Locate the cell with the specified text and output its [x, y] center coordinate. 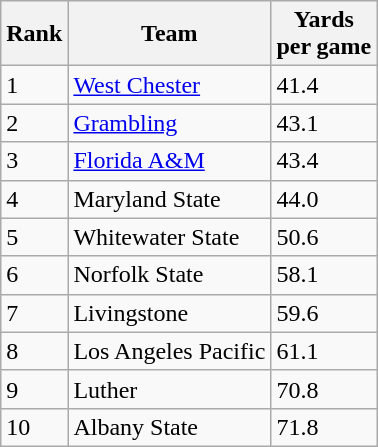
Albany State [170, 427]
Yardsper game [324, 34]
44.0 [324, 199]
70.8 [324, 389]
Team [170, 34]
10 [34, 427]
7 [34, 313]
Norfolk State [170, 275]
Grambling [170, 123]
Rank [34, 34]
West Chester [170, 85]
3 [34, 161]
50.6 [324, 237]
61.1 [324, 351]
Livingstone [170, 313]
Whitewater State [170, 237]
41.4 [324, 85]
2 [34, 123]
71.8 [324, 427]
43.4 [324, 161]
58.1 [324, 275]
Los Angeles Pacific [170, 351]
1 [34, 85]
5 [34, 237]
43.1 [324, 123]
59.6 [324, 313]
9 [34, 389]
4 [34, 199]
Florida A&M [170, 161]
8 [34, 351]
Luther [170, 389]
6 [34, 275]
Maryland State [170, 199]
